Return the [X, Y] coordinate for the center point of the cell that contains the specified text.  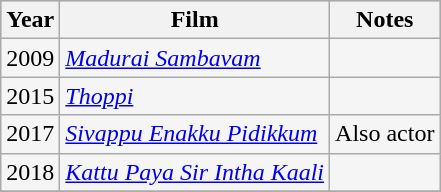
2009 [30, 58]
Also actor [385, 134]
Kattu Paya Sir Intha Kaali [195, 172]
Thoppi [195, 96]
Sivappu Enakku Pidikkum [195, 134]
Year [30, 20]
2018 [30, 172]
Film [195, 20]
Notes [385, 20]
2015 [30, 96]
2017 [30, 134]
Madurai Sambavam [195, 58]
